Locate the cell with the specified text and output its (x, y) center coordinate. 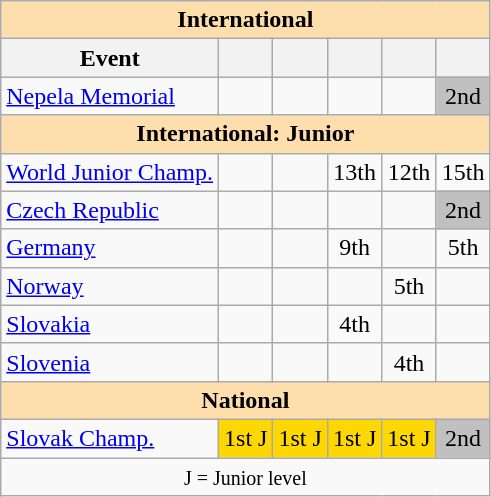
International (246, 20)
World Junior Champ. (110, 172)
12th (409, 172)
Slovenia (110, 362)
J = Junior level (246, 477)
Slovakia (110, 324)
15th (463, 172)
Germany (110, 248)
Norway (110, 286)
13th (354, 172)
9th (354, 248)
Event (110, 58)
Slovak Champ. (110, 438)
Czech Republic (110, 210)
Nepela Memorial (110, 96)
International: Junior (246, 134)
National (246, 400)
